Scan for the cell matching the given text and deliver its (X, Y) coordinate at center. 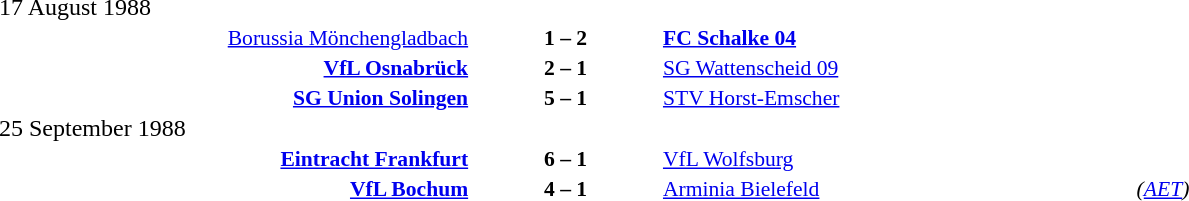
VfL Wolfsburg (897, 159)
1 – 2 (566, 38)
5 – 1 (566, 98)
STV Horst-Emscher (897, 98)
SG Wattenscheid 09 (897, 68)
2 – 1 (566, 68)
6 – 1 (566, 159)
FC Schalke 04 (897, 38)
